Return (X, Y) of the center of cell containing provided text 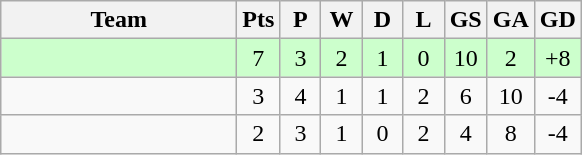
8 (510, 134)
P (300, 20)
L (424, 20)
Team (119, 20)
+8 (558, 58)
7 (258, 58)
GS (466, 20)
6 (466, 96)
GA (510, 20)
Pts (258, 20)
GD (558, 20)
D (382, 20)
W (342, 20)
